Find where the given text appears and provide that cell's center as [x, y] coordinate. 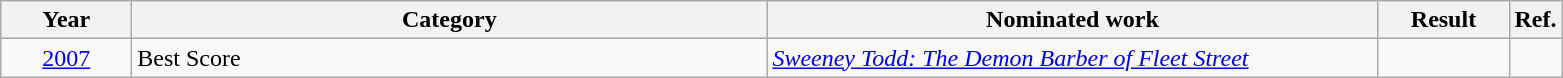
Category [450, 20]
2007 [66, 58]
Sweeney Todd: The Demon Barber of Fleet Street [1072, 58]
Result [1444, 20]
Best Score [450, 58]
Nominated work [1072, 20]
Ref. [1536, 20]
Year [66, 20]
